From the cell containing the given text, extract its center point as (x, y) coordinate. 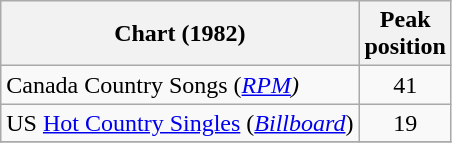
41 (405, 85)
19 (405, 123)
US Hot Country Singles (Billboard) (180, 123)
Chart (1982) (180, 34)
Peakposition (405, 34)
Canada Country Songs (RPM) (180, 85)
